Locate the cell with the specified text and output its (X, Y) center coordinate. 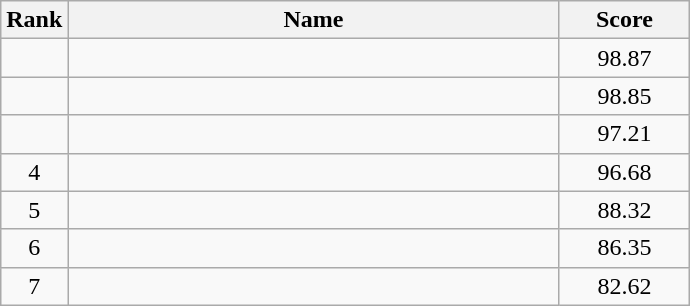
88.32 (624, 210)
Name (314, 20)
96.68 (624, 172)
Rank (34, 20)
4 (34, 172)
7 (34, 286)
98.87 (624, 58)
5 (34, 210)
98.85 (624, 96)
6 (34, 248)
Score (624, 20)
86.35 (624, 248)
97.21 (624, 134)
82.62 (624, 286)
